Output the (x, y) coordinate of the center of the cell containing the given text.  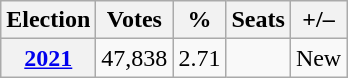
Votes (134, 20)
47,838 (134, 58)
+/– (318, 20)
Election (48, 20)
2021 (48, 58)
Seats (258, 20)
% (200, 20)
2.71 (200, 58)
New (318, 58)
